Provide the [x, y] coordinate of the cell's center where the given text is located.  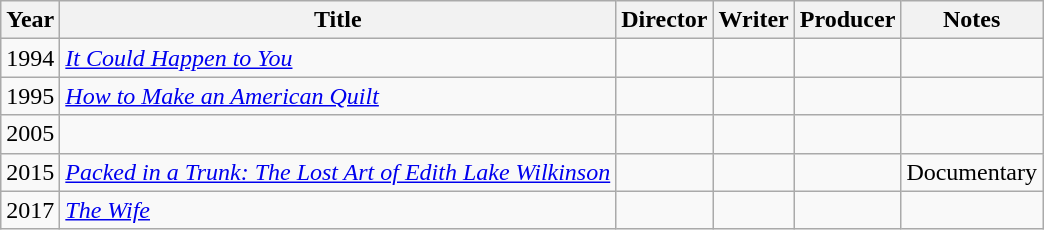
Producer [848, 20]
Writer [754, 20]
Documentary [972, 172]
Year [30, 20]
2015 [30, 172]
How to Make an American Quilt [338, 96]
2017 [30, 210]
Packed in a Trunk: The Lost Art of Edith Lake Wilkinson [338, 172]
The Wife [338, 210]
Notes [972, 20]
It Could Happen to You [338, 58]
2005 [30, 134]
1995 [30, 96]
Title [338, 20]
1994 [30, 58]
Director [664, 20]
